For the text-containing cell, return its midpoint in [x, y] coordinate format. 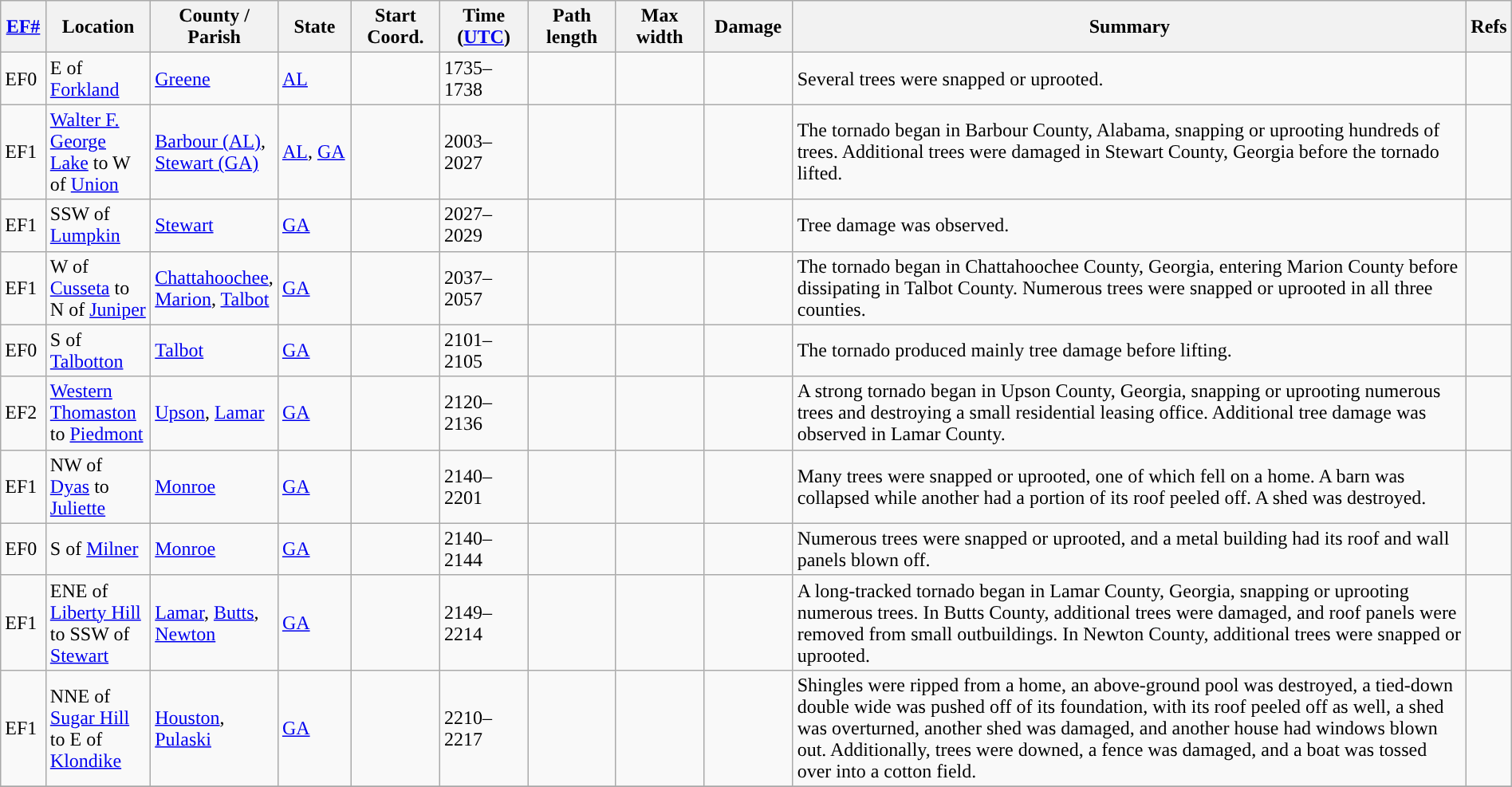
2003–2027 [483, 151]
Tree damage was observed. [1129, 225]
S of Milner [97, 549]
Greene [215, 78]
1735–1738 [483, 78]
Time (UTC) [483, 27]
Refs [1490, 27]
2101–2105 [483, 351]
Chattahoochee, Marion, Talbot [215, 288]
NNE of Sugar Hill to E of Klondike [97, 728]
EF2 [24, 413]
Stewart [215, 225]
2149–2214 [483, 622]
Several trees were snapped or uprooted. [1129, 78]
W of Cusseta to N of Juniper [97, 288]
ENE of Liberty Hill to SSW of Stewart [97, 622]
2140–2201 [483, 486]
SSW of Lumpkin [97, 225]
Path length [572, 27]
Damage [748, 27]
Numerous trees were snapped or uprooted, and a metal building had its roof and wall panels blown off. [1129, 549]
NW of Dyas to Juliette [97, 486]
Start Coord. [396, 27]
AL, GA [314, 151]
Walter F. George Lake to W of Union [97, 151]
2120–2136 [483, 413]
Houston, Pulaski [215, 728]
E of Forkland [97, 78]
Upson, Lamar [215, 413]
2027–2029 [483, 225]
2210–2217 [483, 728]
Talbot [215, 351]
Western Thomaston to Piedmont [97, 413]
Max width [660, 27]
The tornado produced mainly tree damage before lifting. [1129, 351]
Location [97, 27]
2037–2057 [483, 288]
EF# [24, 27]
S of Talbotton [97, 351]
State [314, 27]
Barbour (AL), Stewart (GA) [215, 151]
Summary [1129, 27]
Lamar, Butts, Newton [215, 622]
AL [314, 78]
2140–2144 [483, 549]
County / Parish [215, 27]
